Identify which cell holds the provided text, then report its [x, y] central coordinate. 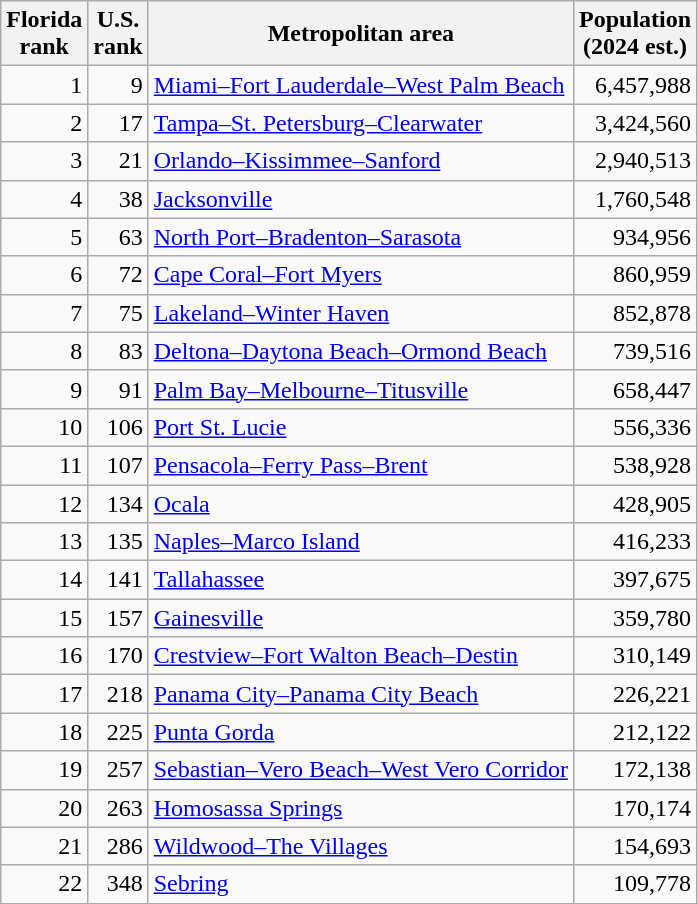
359,780 [634, 618]
Floridarank [44, 34]
5 [44, 237]
2 [44, 123]
U.S.rank [118, 34]
Port St. Lucie [360, 427]
38 [118, 199]
North Port–Bradenton–Sarasota [360, 237]
Wildwood–The Villages [360, 846]
172,138 [634, 770]
Lakeland–Winter Haven [360, 313]
Panama City–Panama City Beach [360, 694]
157 [118, 618]
348 [118, 884]
13 [44, 542]
135 [118, 542]
141 [118, 580]
91 [118, 389]
1,760,548 [634, 199]
107 [118, 465]
6 [44, 275]
1 [44, 85]
170,174 [634, 808]
Pensacola–Ferry Pass–Brent [360, 465]
134 [118, 503]
16 [44, 656]
852,878 [634, 313]
22 [44, 884]
75 [118, 313]
934,956 [634, 237]
12 [44, 503]
19 [44, 770]
Metropolitan area [360, 34]
154,693 [634, 846]
Cape Coral–Fort Myers [360, 275]
170 [118, 656]
860,959 [634, 275]
218 [118, 694]
Palm Bay–Melbourne–Titusville [360, 389]
15 [44, 618]
226,221 [634, 694]
Crestview–Fort Walton Beach–Destin [360, 656]
4 [44, 199]
212,122 [634, 732]
Jacksonville [360, 199]
Ocala [360, 503]
83 [118, 351]
Gainesville [360, 618]
20 [44, 808]
Naples–Marco Island [360, 542]
106 [118, 427]
739,516 [634, 351]
8 [44, 351]
310,149 [634, 656]
Tallahassee [360, 580]
2,940,513 [634, 161]
257 [118, 770]
3 [44, 161]
Sebastian–Vero Beach–West Vero Corridor [360, 770]
Punta Gorda [360, 732]
11 [44, 465]
Tampa–St. Petersburg–Clearwater [360, 123]
286 [118, 846]
556,336 [634, 427]
416,233 [634, 542]
428,905 [634, 503]
397,675 [634, 580]
Sebring [360, 884]
63 [118, 237]
3,424,560 [634, 123]
6,457,988 [634, 85]
10 [44, 427]
225 [118, 732]
14 [44, 580]
263 [118, 808]
72 [118, 275]
109,778 [634, 884]
7 [44, 313]
Homosassa Springs [360, 808]
18 [44, 732]
Orlando–Kissimmee–Sanford [360, 161]
Miami–Fort Lauderdale–West Palm Beach [360, 85]
Deltona–Daytona Beach–Ormond Beach [360, 351]
538,928 [634, 465]
658,447 [634, 389]
Population(2024 est.) [634, 34]
